Locate the cell with the specified text and output its [x, y] center coordinate. 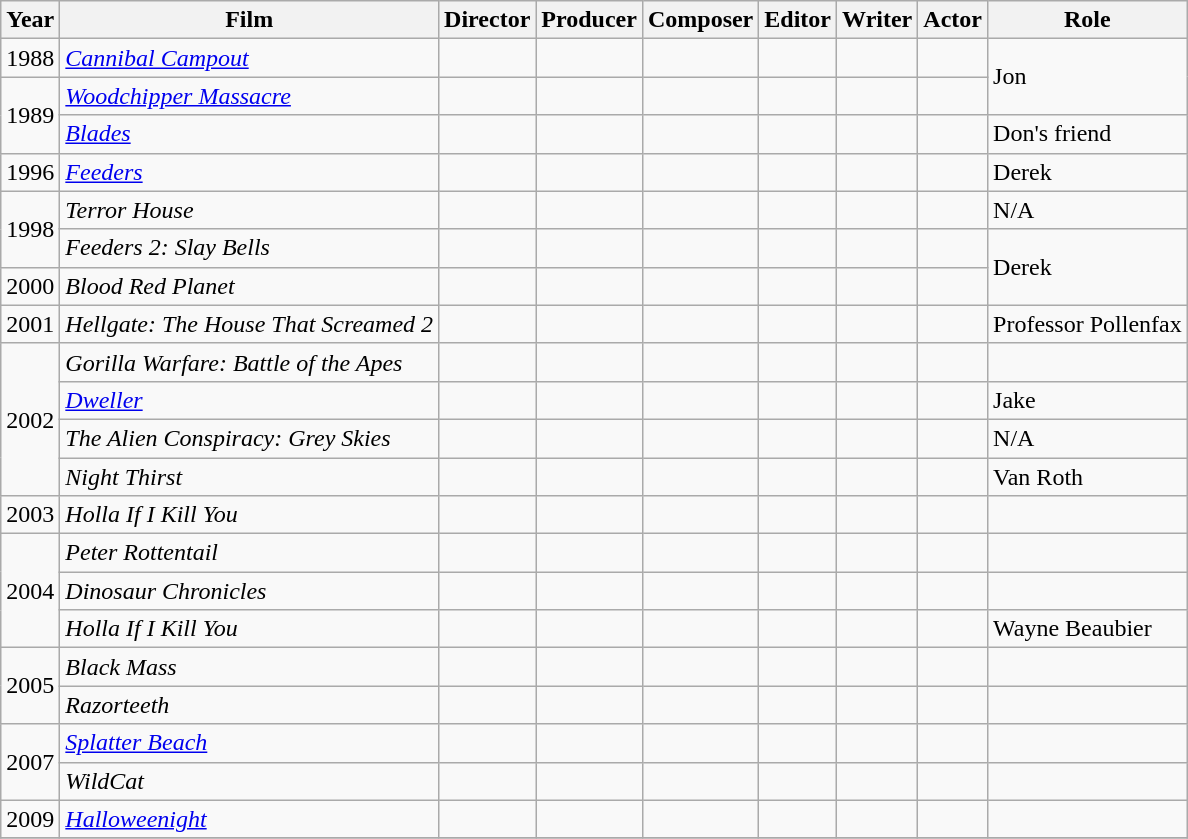
Wayne Beaubier [1088, 629]
Role [1088, 20]
Actor [953, 20]
1996 [30, 172]
Black Mass [250, 667]
Terror House [250, 210]
2003 [30, 515]
Film [250, 20]
Cannibal Campout [250, 58]
Razorteeth [250, 705]
2002 [30, 419]
Gorilla Warfare: Battle of the Apes [250, 362]
Dweller [250, 400]
Year [30, 20]
1988 [30, 58]
Composer [700, 20]
Producer [590, 20]
Halloweenight [250, 819]
2005 [30, 686]
Feeders 2: Slay Bells [250, 248]
Editor [798, 20]
Dinosaur Chronicles [250, 591]
2001 [30, 324]
Writer [878, 20]
Woodchipper Massacre [250, 96]
Hellgate: The House That Screamed 2 [250, 324]
Peter Rottentail [250, 553]
Director [488, 20]
Feeders [250, 172]
1989 [30, 115]
1998 [30, 229]
Blades [250, 134]
2004 [30, 591]
2000 [30, 286]
2007 [30, 762]
Don's friend [1088, 134]
Jake [1088, 400]
2009 [30, 819]
Night Thirst [250, 477]
Blood Red Planet [250, 286]
Jon [1088, 77]
The Alien Conspiracy: Grey Skies [250, 438]
Professor Pollenfax [1088, 324]
Splatter Beach [250, 743]
Van Roth [1088, 477]
WildCat [250, 781]
